Extract the (x, y) coordinate from the center of the cell holding the provided text.  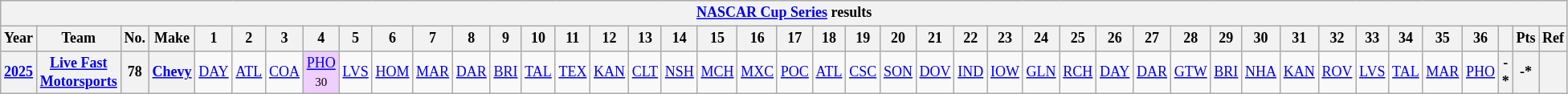
HOM (392, 72)
14 (680, 39)
26 (1115, 39)
11 (573, 39)
CLT (644, 72)
3 (284, 39)
12 (610, 39)
31 (1299, 39)
23 (1006, 39)
25 (1078, 39)
SON (898, 72)
Pts (1526, 39)
MCH (717, 72)
13 (644, 39)
18 (829, 39)
Make (172, 39)
Team (79, 39)
30 (1261, 39)
28 (1190, 39)
32 (1337, 39)
29 (1226, 39)
Year (19, 39)
24 (1041, 39)
NSH (680, 72)
GLN (1041, 72)
NHA (1261, 72)
16 (757, 39)
IND (970, 72)
20 (898, 39)
Chevy (172, 72)
5 (355, 39)
6 (392, 39)
Ref (1554, 39)
21 (935, 39)
PHO30 (321, 72)
27 (1152, 39)
4 (321, 39)
NASCAR Cup Series results (784, 13)
7 (433, 39)
Live Fast Motorsports (79, 72)
36 (1481, 39)
1 (214, 39)
2025 (19, 72)
8 (471, 39)
TEX (573, 72)
35 (1443, 39)
78 (135, 72)
PHO (1481, 72)
GTW (1190, 72)
2 (249, 39)
33 (1372, 39)
10 (538, 39)
IOW (1006, 72)
ROV (1337, 72)
DOV (935, 72)
No. (135, 39)
34 (1406, 39)
CSC (863, 72)
POC (794, 72)
9 (506, 39)
22 (970, 39)
19 (863, 39)
RCH (1078, 72)
COA (284, 72)
17 (794, 39)
15 (717, 39)
MXC (757, 72)
